Detect which cell encompasses the target text, then output its (X, Y) center coordinate. 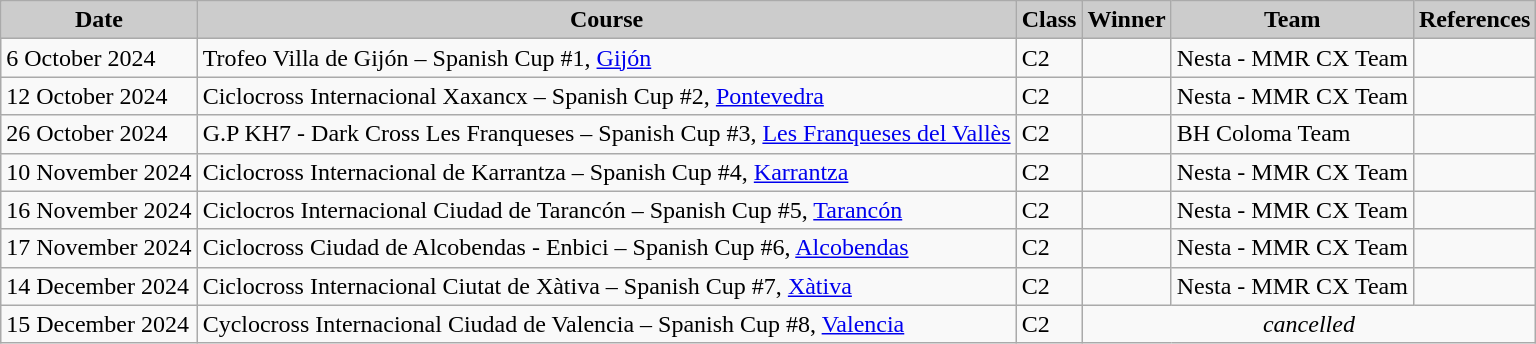
Team (1292, 20)
Ciclocros Internacional Ciudad de Tarancón – Spanish Cup #5, Tarancón (606, 210)
10 November 2024 (99, 172)
Ciclocross Internacional Xaxancx – Spanish Cup #2, Pontevedra (606, 96)
Trofeo Villa de Gijón – Spanish Cup #1, Gijón (606, 58)
cancelled (1309, 324)
Winner (1126, 20)
17 November 2024 (99, 248)
12 October 2024 (99, 96)
References (1474, 20)
BH Coloma Team (1292, 134)
26 October 2024 (99, 134)
Ciclocross Internacional Ciutat de Xàtiva – Spanish Cup #7, Xàtiva (606, 286)
6 October 2024 (99, 58)
16 November 2024 (99, 210)
Course (606, 20)
15 December 2024 (99, 324)
G.P KH7 - Dark Cross Les Franqueses – Spanish Cup #3, Les Franqueses del Vallès (606, 134)
Date (99, 20)
Ciclocross Ciudad de Alcobendas - Enbici – Spanish Cup #6, Alcobendas (606, 248)
14 December 2024 (99, 286)
Class (1049, 20)
Ciclocross Internacional de Karrantza – Spanish Cup #4, Karrantza (606, 172)
Cyclocross Internacional Ciudad de Valencia – Spanish Cup #8, Valencia (606, 324)
